Identify which cell holds the provided text, then report its (x, y) central coordinate. 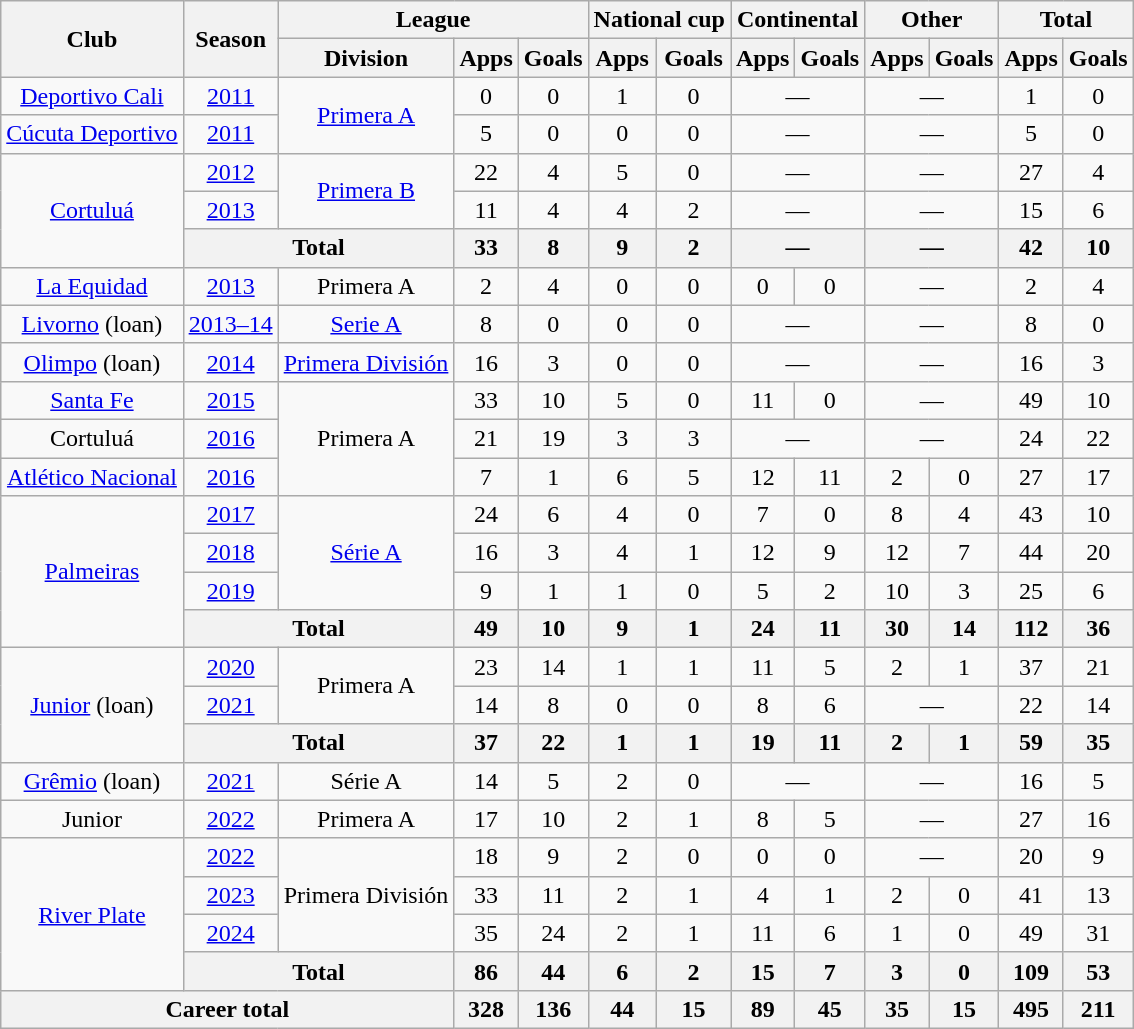
Livorno (loan) (92, 324)
31 (1098, 933)
Other (932, 20)
Santa Fe (92, 400)
Grêmio (loan) (92, 781)
Junior (loan) (92, 705)
86 (486, 971)
23 (486, 667)
2023 (230, 895)
Serie A (366, 324)
2020 (230, 667)
League (433, 20)
2018 (230, 553)
13 (1098, 895)
43 (1031, 515)
Olimpo (loan) (92, 362)
National cup (659, 20)
109 (1031, 971)
41 (1031, 895)
Junior (92, 819)
495 (1031, 1009)
42 (1031, 248)
Continental (797, 20)
Primera B (366, 191)
211 (1098, 1009)
Division (366, 58)
La Equidad (92, 286)
45 (830, 1009)
2024 (230, 933)
2017 (230, 515)
30 (897, 629)
Palmeiras (92, 572)
2014 (230, 362)
136 (553, 1009)
Season (230, 39)
89 (762, 1009)
59 (1031, 743)
Career total (228, 1009)
18 (486, 857)
Deportivo Cali (92, 96)
Cúcuta Deportivo (92, 134)
2012 (230, 172)
2019 (230, 591)
328 (486, 1009)
112 (1031, 629)
53 (1098, 971)
25 (1031, 591)
36 (1098, 629)
Atlético Nacional (92, 477)
Club (92, 39)
2015 (230, 400)
2013–14 (230, 324)
River Plate (92, 914)
